Determine the (X, Y) coordinate at the center of the cell enclosing the given text.  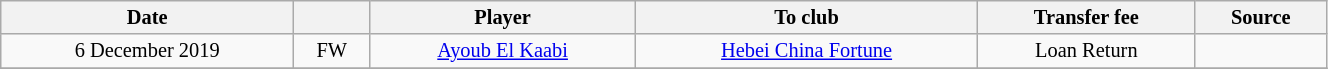
Loan Return (1086, 51)
Hebei China Fortune (806, 51)
Date (148, 17)
Player (503, 17)
Ayoub El Kaabi (503, 51)
6 December 2019 (148, 51)
To club (806, 17)
FW (332, 51)
Source (1260, 17)
Transfer fee (1086, 17)
